Detect which cell encompasses the target text, then output its (X, Y) center coordinate. 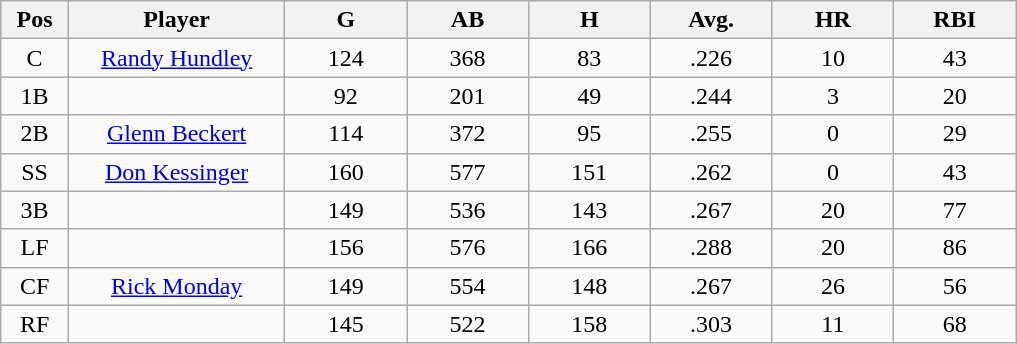
SS (35, 172)
143 (589, 210)
201 (468, 96)
92 (346, 96)
LF (35, 248)
Pos (35, 20)
372 (468, 134)
.303 (711, 324)
577 (468, 172)
Don Kessinger (176, 172)
RF (35, 324)
86 (955, 248)
49 (589, 96)
522 (468, 324)
148 (589, 286)
554 (468, 286)
68 (955, 324)
.226 (711, 58)
160 (346, 172)
83 (589, 58)
3 (833, 96)
Avg. (711, 20)
.255 (711, 134)
95 (589, 134)
166 (589, 248)
56 (955, 286)
536 (468, 210)
114 (346, 134)
145 (346, 324)
CF (35, 286)
2B (35, 134)
3B (35, 210)
.262 (711, 172)
AB (468, 20)
C (35, 58)
576 (468, 248)
RBI (955, 20)
H (589, 20)
10 (833, 58)
HR (833, 20)
124 (346, 58)
151 (589, 172)
Glenn Beckert (176, 134)
158 (589, 324)
368 (468, 58)
1B (35, 96)
G (346, 20)
.288 (711, 248)
156 (346, 248)
77 (955, 210)
26 (833, 286)
Randy Hundley (176, 58)
Player (176, 20)
Rick Monday (176, 286)
29 (955, 134)
.244 (711, 96)
11 (833, 324)
